Find where the given text appears and provide that cell's center as (X, Y) coordinate. 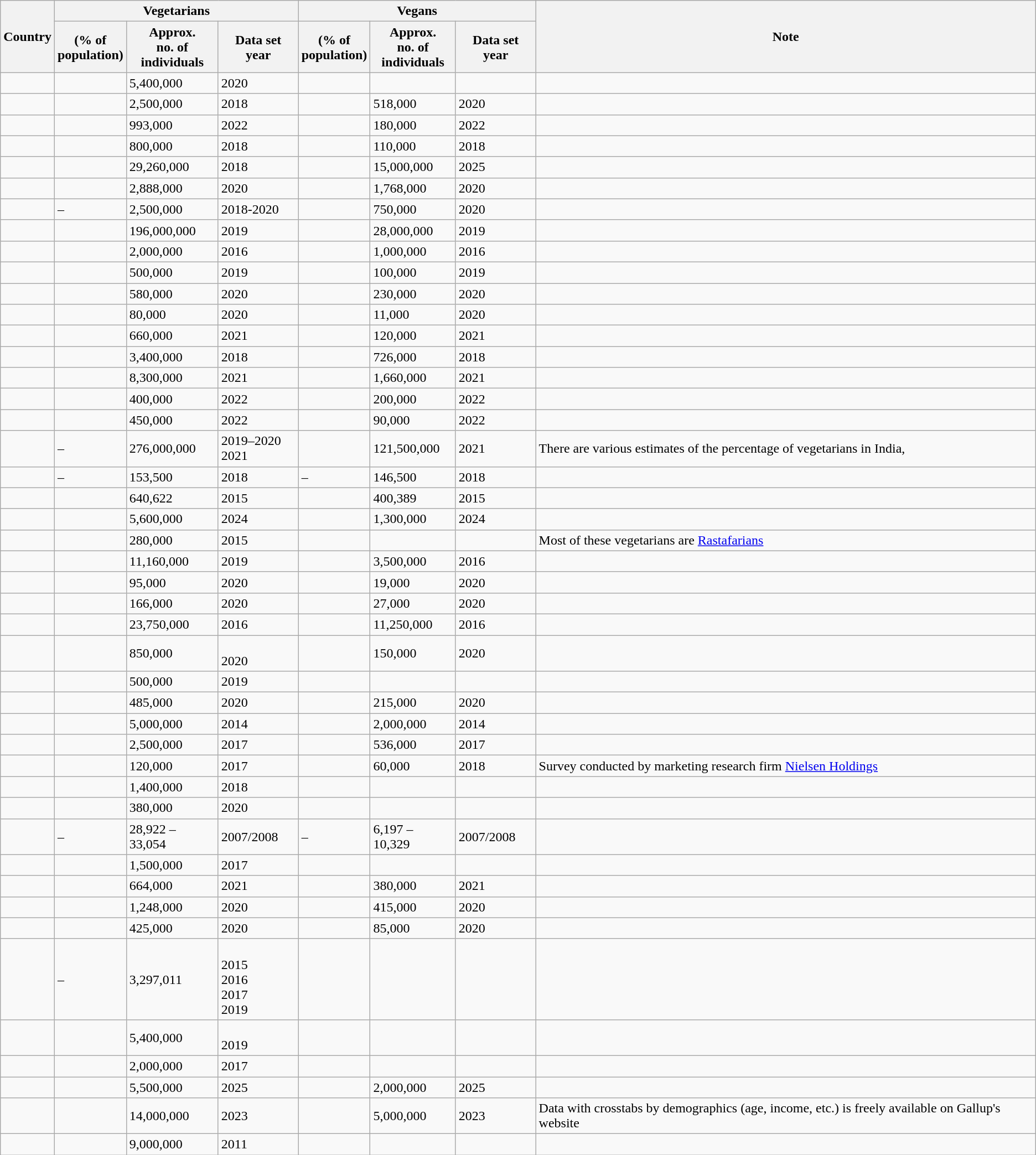
2019–20202021 (258, 448)
3,400,000 (172, 357)
85,000 (413, 928)
580,000 (172, 294)
215,000 (413, 703)
800,000 (172, 146)
1,768,000 (413, 188)
230,000 (413, 294)
536,000 (413, 745)
1,000,000 (413, 251)
850,000 (172, 653)
276,000,000 (172, 448)
6,197 – 10,329 (413, 837)
993,000 (172, 125)
11,000 (413, 315)
121,500,000 (413, 448)
11,160,000 (172, 561)
664,000 (172, 886)
15,000,000 (413, 167)
1,248,000 (172, 907)
660,000 (172, 336)
29,260,000 (172, 167)
Note (786, 37)
415,000 (413, 907)
28,922 – 33,054 (172, 837)
60,000 (413, 766)
Data with crosstabs by demographics (age, income, etc.) is freely available on Gallup's website (786, 1116)
19,000 (413, 582)
There are various estimates of the percentage of vegetarians in India, (786, 448)
5,500,000 (172, 1087)
726,000 (413, 357)
450,000 (172, 420)
180,000 (413, 125)
750,000 (413, 209)
200,000 (413, 399)
100,000 (413, 272)
153,500 (172, 477)
640,622 (172, 498)
5,600,000 (172, 519)
80,000 (172, 315)
Vegans (417, 11)
95,000 (172, 582)
27,000 (413, 603)
Most of these vegetarians are Rastafarians (786, 540)
110,000 (413, 146)
11,250,000 (413, 624)
9,000,000 (172, 1144)
400,000 (172, 399)
2011 (258, 1144)
146,500 (413, 477)
425,000 (172, 928)
1,660,000 (413, 378)
485,000 (172, 703)
2,888,000 (172, 188)
23,750,000 (172, 624)
8,300,000 (172, 378)
150,000 (413, 653)
Survey conducted by marketing research firm Nielsen Holdings (786, 766)
3,500,000 (413, 561)
3,297,011 (172, 979)
1,300,000 (413, 519)
1,400,000 (172, 787)
2018-2020 (258, 209)
400,389 (413, 498)
280,000 (172, 540)
2015201620172019 (258, 979)
Vegetarians (176, 11)
518,000 (413, 104)
1,500,000 (172, 865)
Country (28, 37)
196,000,000 (172, 230)
166,000 (172, 603)
90,000 (413, 420)
28,000,000 (413, 230)
14,000,000 (172, 1116)
